Scan for the cell matching the given text and deliver its (x, y) coordinate at center. 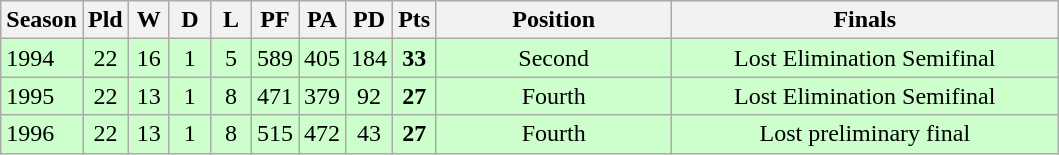
589 (274, 58)
1994 (42, 58)
471 (274, 96)
1995 (42, 96)
Pts (414, 20)
Season (42, 20)
43 (370, 134)
5 (230, 58)
16 (148, 58)
33 (414, 58)
405 (322, 58)
PD (370, 20)
Second (554, 58)
184 (370, 58)
Pld (105, 20)
D (190, 20)
Lost preliminary final (865, 134)
Finals (865, 20)
379 (322, 96)
PA (322, 20)
92 (370, 96)
1996 (42, 134)
472 (322, 134)
PF (274, 20)
Position (554, 20)
515 (274, 134)
L (230, 20)
W (148, 20)
